Return the (x, y) coordinate for the center point of the cell that contains the specified text.  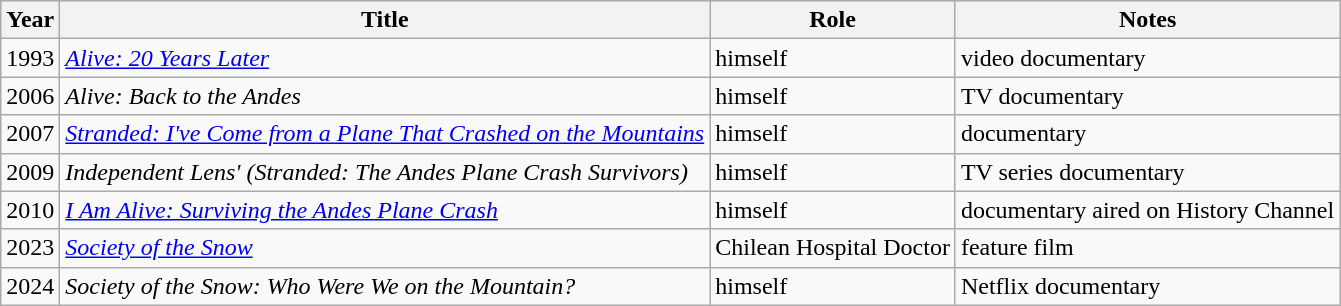
feature film (1147, 248)
Society of the Snow: Who Were We on the Mountain? (385, 286)
Independent Lens' (Stranded: The Andes Plane Crash Survivors) (385, 172)
Chilean Hospital Doctor (833, 248)
documentary aired on History Channel (1147, 210)
2024 (30, 286)
2009 (30, 172)
1993 (30, 58)
2007 (30, 134)
Society of the Snow (385, 248)
video documentary (1147, 58)
Netflix documentary (1147, 286)
2023 (30, 248)
Stranded: I've Come from a Plane That Crashed on the Mountains (385, 134)
Alive: Back to the Andes (385, 96)
Notes (1147, 20)
2006 (30, 96)
Title (385, 20)
Alive: 20 Years Later (385, 58)
I Am Alive: Surviving the Andes Plane Crash (385, 210)
TV series documentary (1147, 172)
TV documentary (1147, 96)
Year (30, 20)
2010 (30, 210)
documentary (1147, 134)
Role (833, 20)
